Output the (x, y) coordinate of the center of the cell containing the given text.  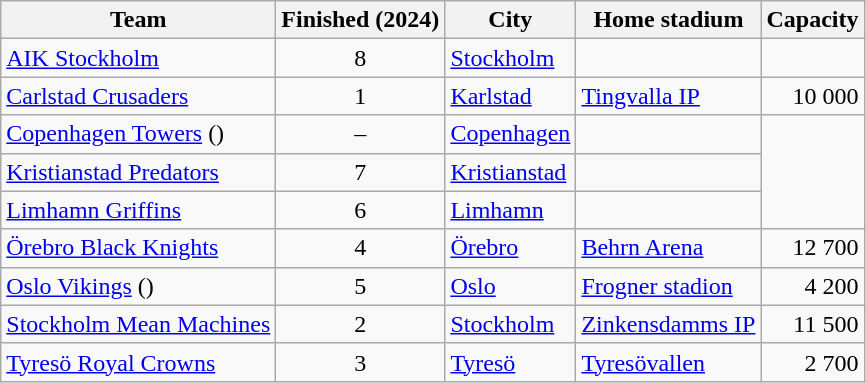
4 200 (812, 286)
1 (360, 96)
Home stadium (668, 20)
Oslo Vikings () (138, 286)
Karlstad (510, 96)
Copenhagen Towers () (138, 134)
Behrn Arena (668, 248)
Capacity (812, 20)
Tingvalla IP (668, 96)
3 (360, 362)
Team (138, 20)
Örebro (510, 248)
Zinkensdamms IP (668, 324)
– (360, 134)
2 700 (812, 362)
10 000 (812, 96)
Tyresö (510, 362)
6 (360, 210)
Finished (2024) (360, 20)
2 (360, 324)
Limhamn (510, 210)
Carlstad Crusaders (138, 96)
Stockholm Mean Machines (138, 324)
Oslo (510, 286)
Copenhagen (510, 134)
Frogner stadion (668, 286)
8 (360, 58)
Tyresö Royal Crowns (138, 362)
City (510, 20)
12 700 (812, 248)
Kristianstad (510, 172)
7 (360, 172)
Tyresövallen (668, 362)
11 500 (812, 324)
AIK Stockholm (138, 58)
Limhamn Griffins (138, 210)
4 (360, 248)
Örebro Black Knights (138, 248)
Kristianstad Predators (138, 172)
5 (360, 286)
